For the text-containing cell, return its midpoint in [X, Y] coordinate format. 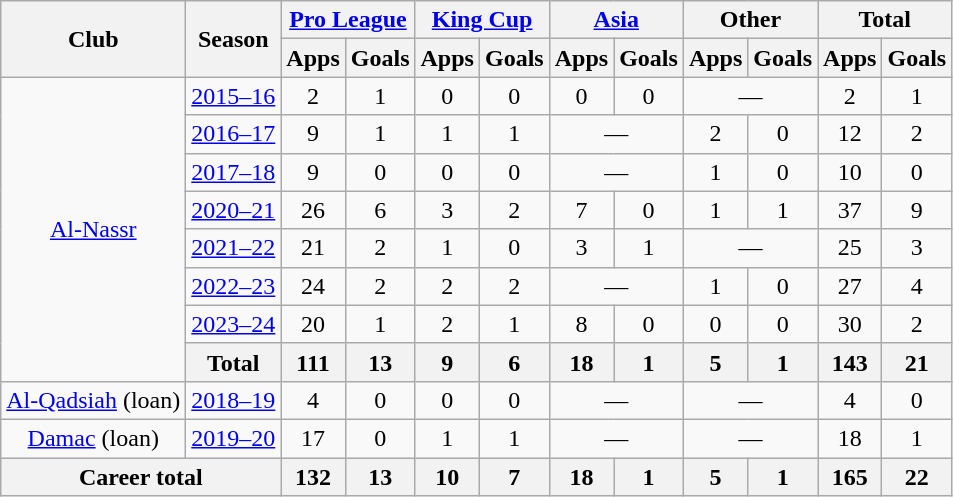
22 [917, 477]
24 [313, 286]
Al-Qadsiah (loan) [94, 400]
King Cup [482, 20]
132 [313, 477]
2020–21 [234, 210]
26 [313, 210]
37 [850, 210]
Damac (loan) [94, 438]
111 [313, 362]
2021–22 [234, 248]
Pro League [348, 20]
2017–18 [234, 172]
2018–19 [234, 400]
30 [850, 324]
Career total [141, 477]
20 [313, 324]
17 [313, 438]
Season [234, 39]
Other [750, 20]
143 [850, 362]
Club [94, 39]
2022–23 [234, 286]
27 [850, 286]
2023–24 [234, 324]
8 [581, 324]
2019–20 [234, 438]
Al-Nassr [94, 229]
165 [850, 477]
2015–16 [234, 96]
25 [850, 248]
12 [850, 134]
Asia [616, 20]
2016–17 [234, 134]
